Locate the cell with the specified text and output its (x, y) center coordinate. 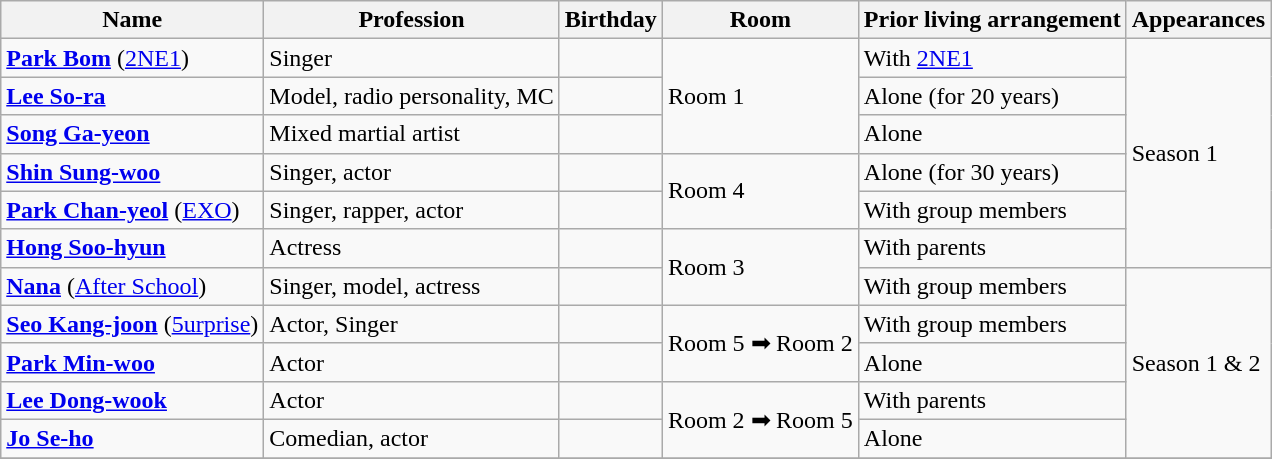
Shin Sung-woo (132, 172)
Alone (for 30 years) (992, 172)
Jo Se-ho (132, 438)
Mixed martial artist (412, 134)
Lee So-ra (132, 96)
Alone (for 20 years) (992, 96)
Song Ga-yeon (132, 134)
Comedian, actor (412, 438)
Room 2 ➡ Room 5 (760, 419)
With 2NE1 (992, 58)
Appearances (1198, 20)
Profession (412, 20)
Actress (412, 248)
Birthday (610, 20)
Nana (After School) (132, 286)
Room 3 (760, 267)
Singer (412, 58)
Seo Kang-joon (5urprise) (132, 324)
Actor, Singer (412, 324)
Park Bom (2NE1) (132, 58)
Room 5 ➡ Room 2 (760, 343)
Room 1 (760, 96)
Lee Dong-wook (132, 400)
Season 1 & 2 (1198, 362)
Park Min-woo (132, 362)
Singer, rapper, actor (412, 210)
Room (760, 20)
Singer, actor (412, 172)
Park Chan-yeol (EXO) (132, 210)
Hong Soo-hyun (132, 248)
Prior living arrangement (992, 20)
Season 1 (1198, 153)
Model, radio personality, MC (412, 96)
Room 4 (760, 191)
Singer, model, actress (412, 286)
Name (132, 20)
